Locate the cell with the specified text and output its [X, Y] center coordinate. 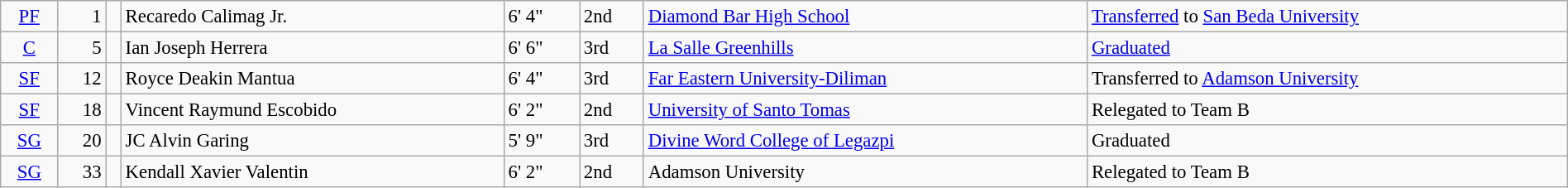
Ian Joseph Herrera [313, 48]
C [30, 48]
5' 9" [541, 141]
Vincent Raymund Escobido [313, 110]
Adamson University [865, 172]
Divine Word College of Legazpi [865, 141]
33 [82, 172]
La Salle Greenhills [865, 48]
Transferred to Adamson University [1328, 79]
University of Santo Tomas [865, 110]
Diamond Bar High School [865, 17]
5 [82, 48]
JC Alvin Garing [313, 141]
Transferred to San Beda University [1328, 17]
Recaredo Calimag Jr. [313, 17]
Royce Deakin Mantua [313, 79]
12 [82, 79]
1 [82, 17]
PF [30, 17]
Far Eastern University-Diliman [865, 79]
6' 6" [541, 48]
20 [82, 141]
18 [82, 110]
Kendall Xavier Valentin [313, 172]
